Determine the (X, Y) coordinate at the center of the cell enclosing the given text.  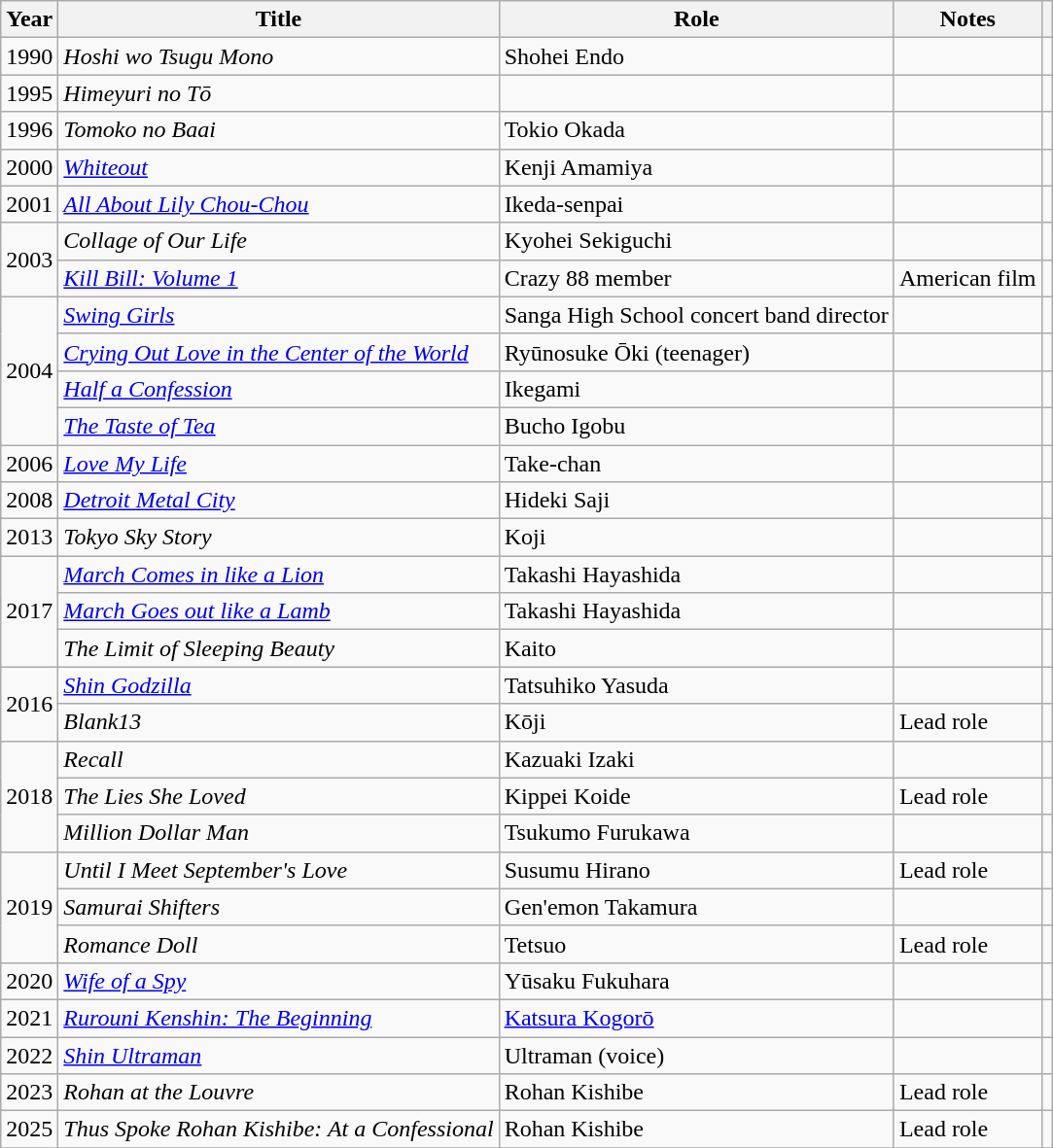
Notes (967, 19)
Samurai Shifters (278, 907)
Kippei Koide (696, 796)
Rurouni Kenshin: The Beginning (278, 1018)
Kaito (696, 648)
Title (278, 19)
Kazuaki Izaki (696, 759)
Detroit Metal City (278, 501)
Kōji (696, 722)
2008 (29, 501)
The Lies She Loved (278, 796)
Bucho Igobu (696, 426)
Blank13 (278, 722)
All About Lily Chou-Chou (278, 204)
Kill Bill: Volume 1 (278, 278)
March Comes in like a Lion (278, 574)
Tsukumo Furukawa (696, 833)
Crying Out Love in the Center of the World (278, 352)
Shin Godzilla (278, 685)
Love My Life (278, 464)
1996 (29, 130)
Whiteout (278, 167)
Recall (278, 759)
Yūsaku Fukuhara (696, 981)
Koji (696, 538)
2016 (29, 704)
Tokio Okada (696, 130)
Ryūnosuke Ōki (teenager) (696, 352)
Ikeda-senpai (696, 204)
2000 (29, 167)
Rohan at the Louvre (278, 1093)
Shin Ultraman (278, 1055)
Half a Confession (278, 389)
2001 (29, 204)
Romance Doll (278, 944)
2018 (29, 796)
Crazy 88 member (696, 278)
Tatsuhiko Yasuda (696, 685)
Ultraman (voice) (696, 1055)
2025 (29, 1130)
Susumu Hirano (696, 870)
Sanga High School concert band director (696, 315)
2003 (29, 260)
Tomoko no Baai (278, 130)
Kenji Amamiya (696, 167)
Ikegami (696, 389)
1995 (29, 93)
Tokyo Sky Story (278, 538)
Wife of a Spy (278, 981)
Shohei Endo (696, 56)
1990 (29, 56)
March Goes out like a Lamb (278, 611)
Swing Girls (278, 315)
2006 (29, 464)
2023 (29, 1093)
2013 (29, 538)
Take-chan (696, 464)
Million Dollar Man (278, 833)
Gen'emon Takamura (696, 907)
Year (29, 19)
Hoshi wo Tsugu Mono (278, 56)
Himeyuri no Tō (278, 93)
2021 (29, 1018)
The Taste of Tea (278, 426)
The Limit of Sleeping Beauty (278, 648)
Hideki Saji (696, 501)
Role (696, 19)
Until I Meet September's Love (278, 870)
Katsura Kogorō (696, 1018)
Kyohei Sekiguchi (696, 241)
2022 (29, 1055)
Tetsuo (696, 944)
2004 (29, 370)
2017 (29, 611)
Collage of Our Life (278, 241)
2020 (29, 981)
2019 (29, 907)
American film (967, 278)
Thus Spoke Rohan Kishibe: At a Confessional (278, 1130)
